Determine the [x, y] coordinate at the center of the cell enclosing the given text.  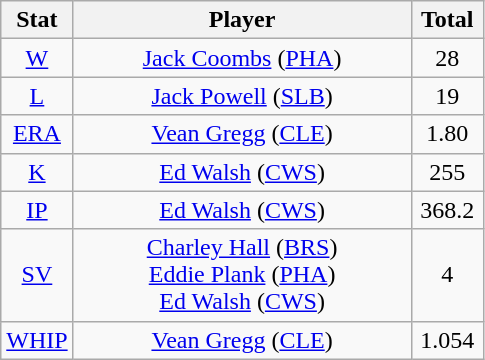
WHIP [37, 340]
19 [447, 96]
28 [447, 58]
Stat [37, 20]
Charley Hall (BRS)Eddie Plank (PHA)Ed Walsh (CWS) [242, 275]
IP [37, 210]
4 [447, 275]
L [37, 96]
Jack Coombs (PHA) [242, 58]
368.2 [447, 210]
W [37, 58]
Player [242, 20]
Jack Powell (SLB) [242, 96]
K [37, 172]
1.054 [447, 340]
Total [447, 20]
255 [447, 172]
1.80 [447, 134]
SV [37, 275]
ERA [37, 134]
